Output the (x, y) coordinate of the center of the cell containing the given text.  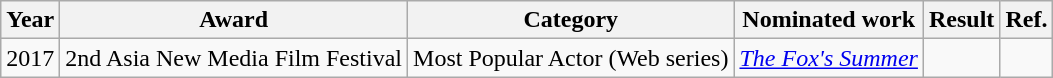
Most Popular Actor (Web series) (571, 58)
Ref. (1026, 20)
2017 (30, 58)
The Fox's Summer (829, 58)
2nd Asia New Media Film Festival (234, 58)
Category (571, 20)
Nominated work (829, 20)
Award (234, 20)
Result (961, 20)
Year (30, 20)
